Output the [X, Y] coordinate of the center of the cell containing the given text.  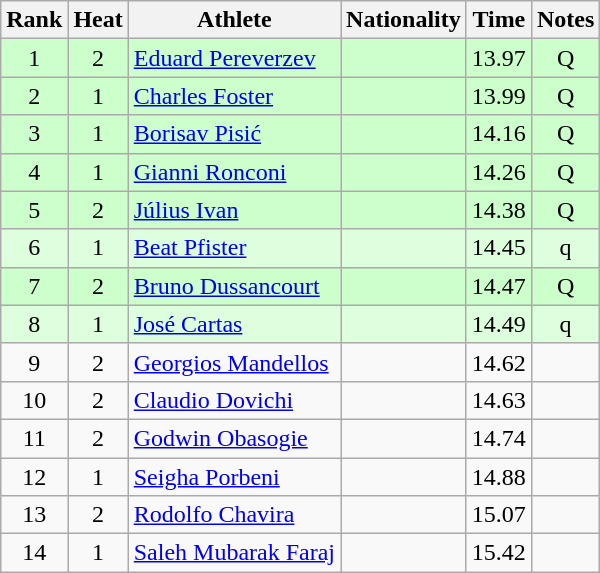
14.88 [498, 477]
14.38 [498, 210]
José Cartas [234, 324]
13 [34, 515]
12 [34, 477]
7 [34, 286]
14.45 [498, 248]
9 [34, 362]
5 [34, 210]
Rodolfo Chavira [234, 515]
Charles Foster [234, 96]
Claudio Dovichi [234, 400]
Borisav Pisić [234, 134]
15.07 [498, 515]
Július Ivan [234, 210]
14.74 [498, 438]
13.97 [498, 58]
14.26 [498, 172]
Beat Pfister [234, 248]
Seigha Porbeni [234, 477]
Georgios Mandellos [234, 362]
14.63 [498, 400]
Notes [565, 20]
Eduard Pereverzev [234, 58]
11 [34, 438]
14.62 [498, 362]
Time [498, 20]
14.16 [498, 134]
4 [34, 172]
Godwin Obasogie [234, 438]
15.42 [498, 553]
Athlete [234, 20]
Nationality [404, 20]
14.47 [498, 286]
Rank [34, 20]
14 [34, 553]
10 [34, 400]
6 [34, 248]
Bruno Dussancourt [234, 286]
Saleh Mubarak Faraj [234, 553]
8 [34, 324]
14.49 [498, 324]
3 [34, 134]
13.99 [498, 96]
Heat [98, 20]
Gianni Ronconi [234, 172]
